Return the (x, y) coordinate for the center point of the cell that contains the specified text.  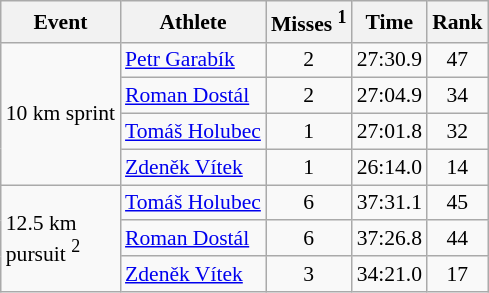
Petr Garabík (193, 60)
45 (458, 203)
27:04.9 (390, 96)
3 (309, 274)
17 (458, 274)
Time (390, 22)
Rank (458, 22)
32 (458, 132)
12.5 km pursuit 2 (60, 238)
37:31.1 (390, 203)
37:26.8 (390, 239)
44 (458, 239)
14 (458, 167)
Event (60, 22)
27:01.8 (390, 132)
27:30.9 (390, 60)
34 (458, 96)
10 km sprint (60, 113)
47 (458, 60)
34:21.0 (390, 274)
26:14.0 (390, 167)
Misses 1 (309, 22)
Athlete (193, 22)
